Scan for the cell matching the given text and deliver its [X, Y] coordinate at center. 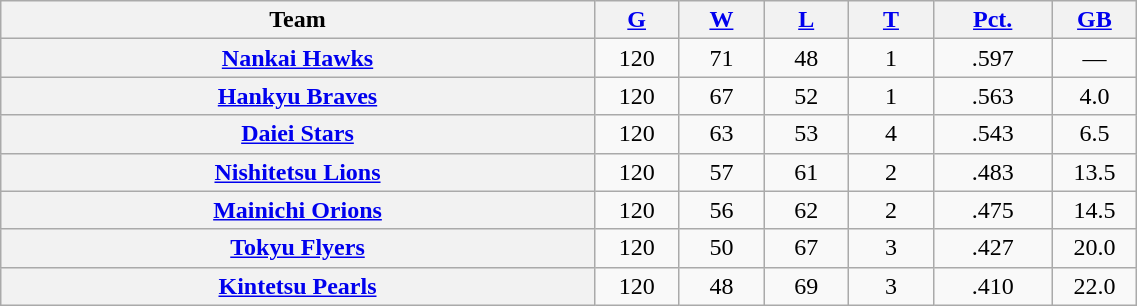
22.0 [1094, 286]
.410 [992, 286]
14.5 [1094, 210]
Nankai Hawks [298, 58]
W [722, 20]
L [806, 20]
62 [806, 210]
20.0 [1094, 248]
GB [1094, 20]
Mainichi Orions [298, 210]
52 [806, 96]
Daiei Stars [298, 134]
6.5 [1094, 134]
— [1094, 58]
Tokyu Flyers [298, 248]
T [892, 20]
53 [806, 134]
G [636, 20]
Kintetsu Pearls [298, 286]
Hankyu Braves [298, 96]
13.5 [1094, 172]
63 [722, 134]
.543 [992, 134]
50 [722, 248]
Team [298, 20]
71 [722, 58]
Nishitetsu Lions [298, 172]
57 [722, 172]
56 [722, 210]
Pct. [992, 20]
.483 [992, 172]
.427 [992, 248]
.597 [992, 58]
61 [806, 172]
.475 [992, 210]
4.0 [1094, 96]
.563 [992, 96]
69 [806, 286]
4 [892, 134]
